For the text-containing cell, return its midpoint in (x, y) coordinate format. 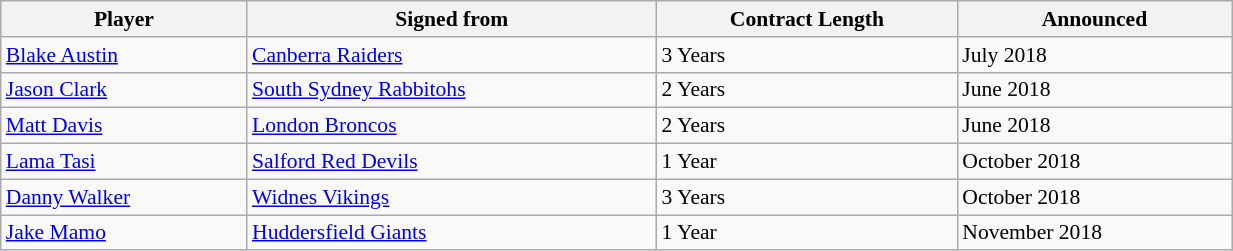
Huddersfield Giants (452, 233)
Salford Red Devils (452, 162)
London Broncos (452, 126)
Widnes Vikings (452, 197)
Announced (1094, 19)
November 2018 (1094, 233)
South Sydney Rabbitohs (452, 90)
July 2018 (1094, 55)
Lama Tasi (124, 162)
Contract Length (808, 19)
Signed from (452, 19)
Jason Clark (124, 90)
Jake Mamo (124, 233)
Danny Walker (124, 197)
Canberra Raiders (452, 55)
Player (124, 19)
Blake Austin (124, 55)
Matt Davis (124, 126)
